Detect which cell encompasses the target text, then output its (x, y) center coordinate. 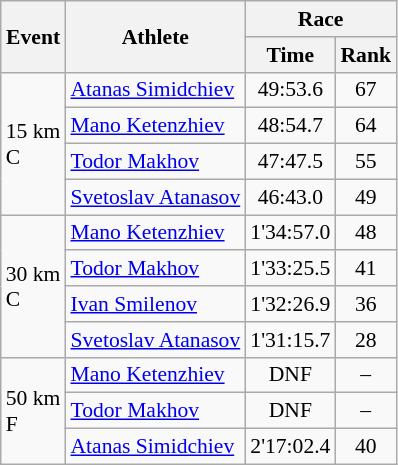
Event (34, 36)
30 km C (34, 286)
2'17:02.4 (290, 447)
40 (366, 447)
15 km C (34, 143)
Rank (366, 55)
41 (366, 269)
Athlete (155, 36)
64 (366, 126)
48:54.7 (290, 126)
49 (366, 197)
50 km F (34, 410)
28 (366, 340)
1'32:26.9 (290, 304)
1'33:25.5 (290, 269)
48 (366, 233)
47:47.5 (290, 162)
Time (290, 55)
Race (320, 19)
1'31:15.7 (290, 340)
49:53.6 (290, 90)
46:43.0 (290, 197)
67 (366, 90)
Ivan Smilenov (155, 304)
55 (366, 162)
36 (366, 304)
1'34:57.0 (290, 233)
